Determine the (X, Y) coordinate at the center of the cell enclosing the given text.  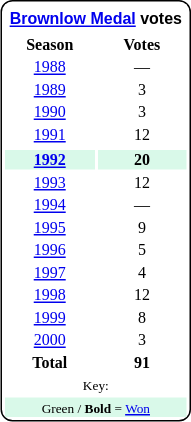
1995 (50, 228)
1992 (50, 160)
1994 (50, 205)
1990 (50, 112)
Key: (96, 385)
5 (142, 250)
Total (50, 362)
9 (142, 228)
1988 (50, 67)
1997 (50, 272)
1989 (50, 90)
Brownlow Medal votes (96, 18)
20 (142, 160)
8 (142, 318)
Green / Bold = Won (96, 408)
Votes (142, 44)
1991 (50, 134)
Season (50, 44)
1998 (50, 295)
2000 (50, 340)
1993 (50, 182)
91 (142, 362)
4 (142, 272)
1996 (50, 250)
1999 (50, 318)
